Return the (X, Y) coordinate for the center point of the cell that contains the specified text.  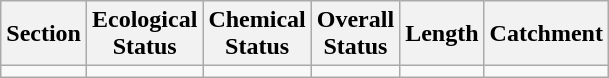
Catchment (546, 34)
OverallStatus (355, 34)
Length (442, 34)
Section (44, 34)
ChemicalStatus (257, 34)
EcologicalStatus (144, 34)
